Search for the cell housing the specified text and yield its (x, y) center coordinate. 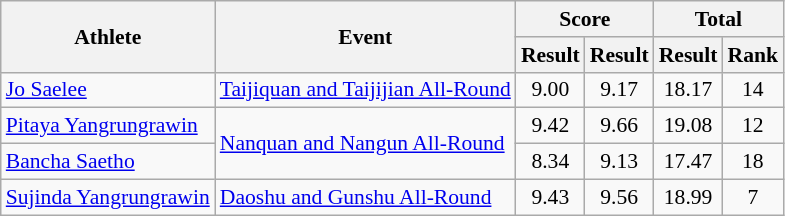
Score (585, 19)
Total (718, 19)
Nanquan and Nangun All-Round (366, 144)
Taijiquan and Taijijian All-Round (366, 90)
9.00 (550, 90)
Event (366, 36)
18.17 (688, 90)
18.99 (688, 197)
9.56 (620, 197)
Athlete (108, 36)
9.17 (620, 90)
9.42 (550, 126)
19.08 (688, 126)
14 (754, 90)
9.66 (620, 126)
Pitaya Yangrungrawin (108, 126)
9.43 (550, 197)
Daoshu and Gunshu All-Round (366, 197)
Sujinda Yangrungrawin (108, 197)
17.47 (688, 162)
8.34 (550, 162)
Rank (754, 55)
Jo Saelee (108, 90)
9.13 (620, 162)
18 (754, 162)
12 (754, 126)
7 (754, 197)
Bancha Saetho (108, 162)
